Detect which cell encompasses the target text, then output its (X, Y) center coordinate. 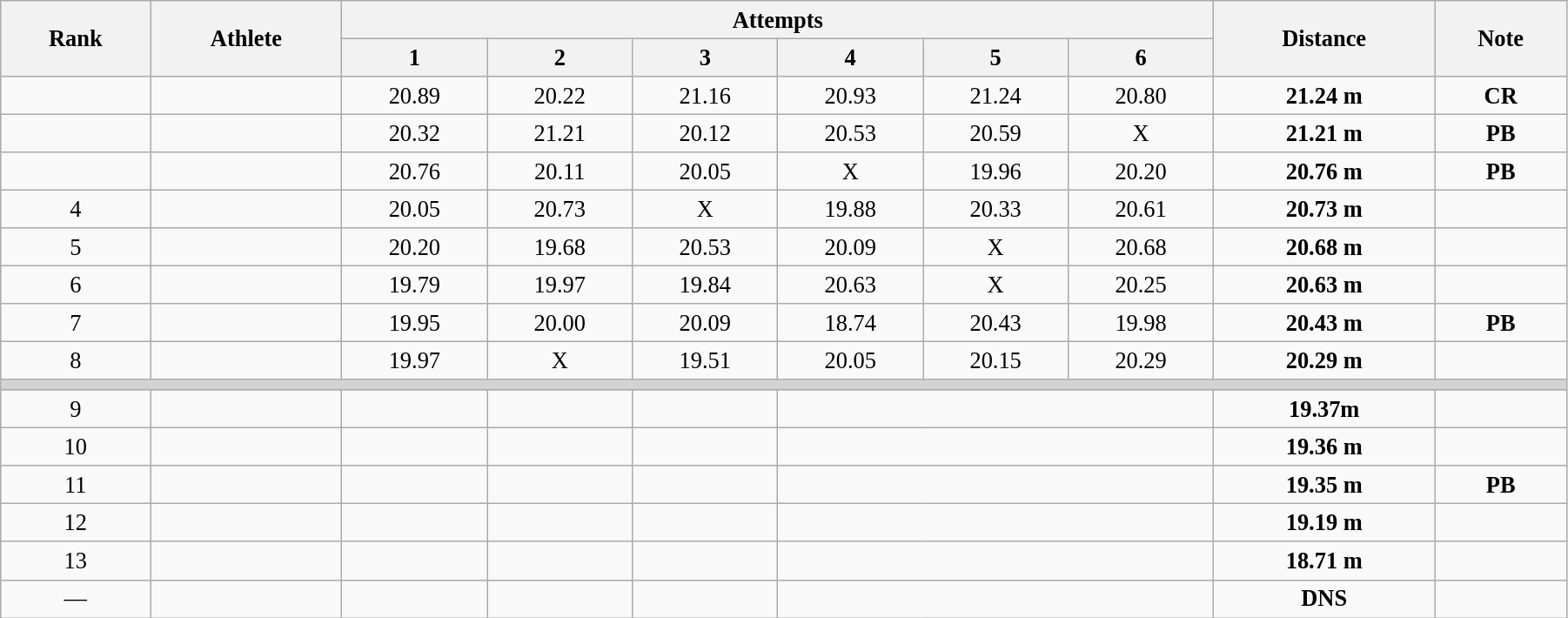
8 (76, 360)
19.19 m (1324, 522)
20.32 (414, 133)
19.88 (851, 209)
20.63 m (1324, 285)
20.29 (1142, 360)
20.68 (1142, 247)
18.74 (851, 323)
19.51 (705, 360)
20.00 (560, 323)
20.43 (995, 323)
18.71 m (1324, 561)
2 (560, 57)
20.76 m (1324, 171)
— (76, 599)
20.76 (414, 171)
20.80 (1142, 95)
19.98 (1142, 323)
20.11 (560, 171)
DNS (1324, 599)
20.61 (1142, 209)
10 (76, 447)
CR (1501, 95)
20.59 (995, 133)
19.68 (560, 247)
1 (414, 57)
Attempts (778, 19)
19.36 m (1324, 447)
21.21 (560, 133)
Rank (76, 38)
20.73 (560, 209)
20.89 (414, 95)
11 (76, 485)
21.24 (995, 95)
19.37m (1324, 409)
20.93 (851, 95)
20.29 m (1324, 360)
3 (705, 57)
Athlete (246, 38)
13 (76, 561)
12 (76, 522)
19.84 (705, 285)
20.25 (1142, 285)
21.16 (705, 95)
20.73 m (1324, 209)
20.43 m (1324, 323)
20.63 (851, 285)
9 (76, 409)
20.15 (995, 360)
7 (76, 323)
20.68 m (1324, 247)
20.12 (705, 133)
19.79 (414, 285)
21.21 m (1324, 133)
20.22 (560, 95)
19.35 m (1324, 485)
20.33 (995, 209)
Note (1501, 38)
19.95 (414, 323)
Distance (1324, 38)
21.24 m (1324, 95)
19.96 (995, 171)
